From the cell containing the given text, extract its center point as (x, y) coordinate. 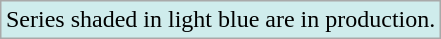
Series shaded in light blue are in production. (220, 19)
